Capture the cell that displays the provided text and extract its [x, y] central coordinate. 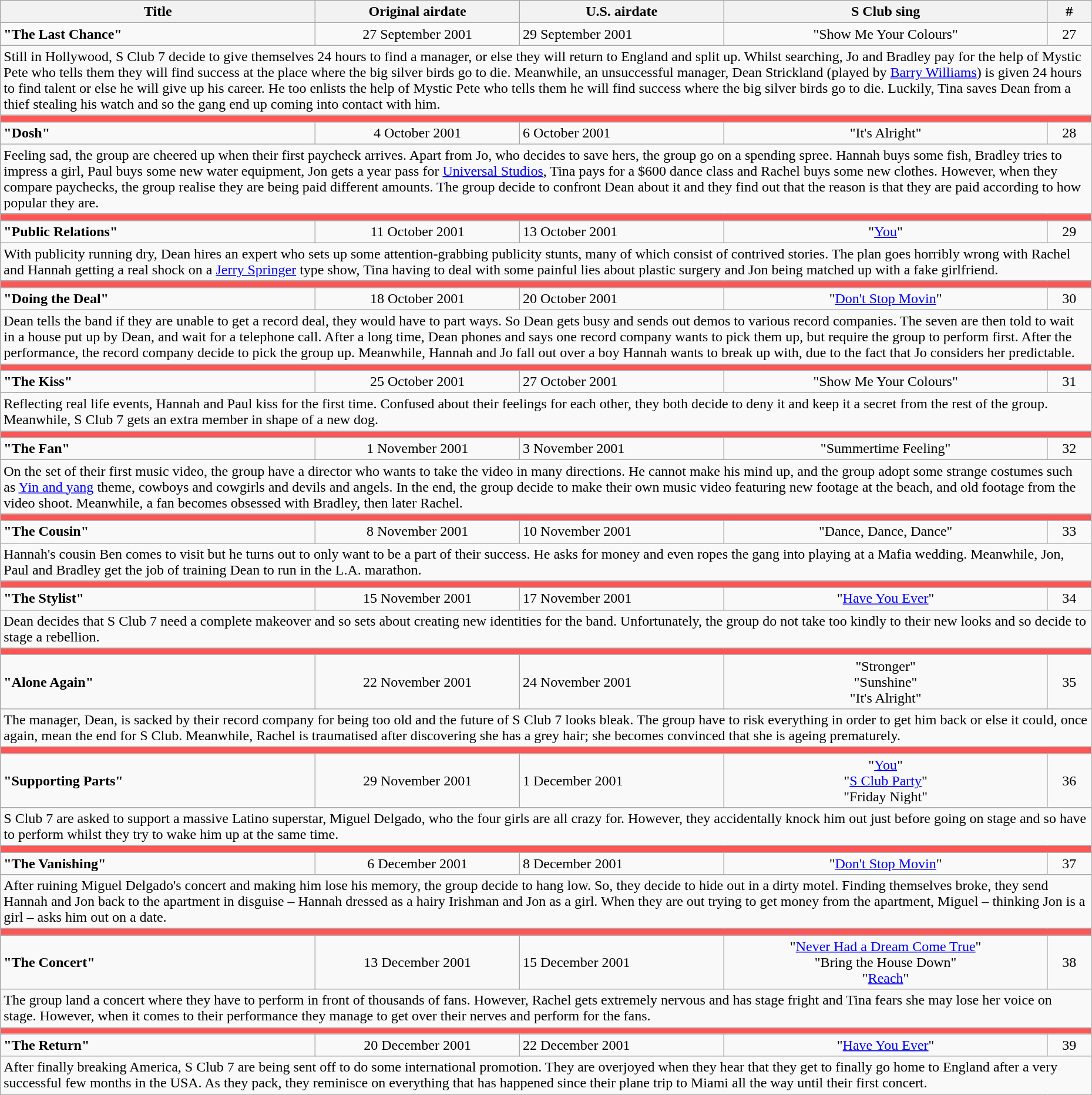
15 November 2001 [418, 599]
22 November 2001 [418, 681]
"The Last Chance" [158, 34]
36 [1069, 780]
30 [1069, 298]
"Never Had a Dream Come True""Bring the House Down""Reach" [886, 962]
13 October 2001 [621, 231]
"Dosh" [158, 133]
18 October 2001 [418, 298]
29 [1069, 231]
"Dance, Dance, Dance" [886, 532]
"You" [886, 231]
20 December 2001 [418, 1045]
22 December 2001 [621, 1045]
6 December 2001 [418, 864]
# [1069, 12]
"The Fan" [158, 449]
27 [1069, 34]
29 November 2001 [418, 780]
38 [1069, 962]
1 December 2001 [621, 780]
"Stronger""Sunshine" "It's Alright" [886, 681]
"You""S Club Party""Friday Night" [886, 780]
8 December 2001 [621, 864]
37 [1069, 864]
"The Concert" [158, 962]
25 October 2001 [418, 382]
"Doing the Deal" [158, 298]
"The Stylist" [158, 599]
27 October 2001 [621, 382]
"The Cousin" [158, 532]
"It's Alright" [886, 133]
31 [1069, 382]
4 October 2001 [418, 133]
"Public Relations" [158, 231]
6 October 2001 [621, 133]
28 [1069, 133]
"The Kiss" [158, 382]
U.S. airdate [621, 12]
33 [1069, 532]
27 September 2001 [418, 34]
29 September 2001 [621, 34]
32 [1069, 449]
11 October 2001 [418, 231]
Title [158, 12]
Original airdate [418, 12]
"Supporting Parts" [158, 780]
17 November 2001 [621, 599]
24 November 2001 [621, 681]
15 December 2001 [621, 962]
1 November 2001 [418, 449]
20 October 2001 [621, 298]
39 [1069, 1045]
S Club sing [886, 12]
"Summertime Feeling" [886, 449]
35 [1069, 681]
3 November 2001 [621, 449]
10 November 2001 [621, 532]
34 [1069, 599]
"The Return" [158, 1045]
"Alone Again" [158, 681]
13 December 2001 [418, 962]
"The Vanishing" [158, 864]
8 November 2001 [418, 532]
